From the cell containing the given text, extract its center point as [X, Y] coordinate. 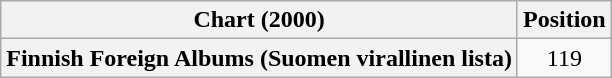
119 [564, 58]
Chart (2000) [260, 20]
Position [564, 20]
Finnish Foreign Albums (Suomen virallinen lista) [260, 58]
